Output the [X, Y] coordinate of the center of the cell containing the given text.  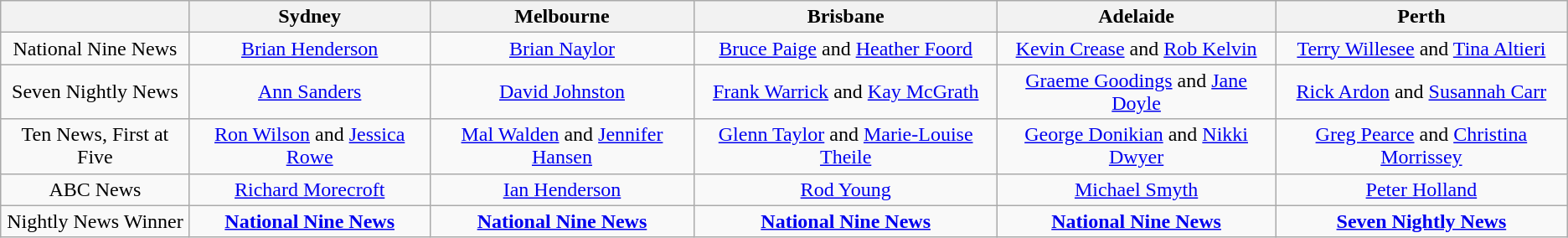
Nightly News Winner [95, 221]
Glenn Taylor and Marie-Louise Theile [846, 146]
David Johnston [561, 92]
Peter Holland [1422, 189]
Adelaide [1137, 17]
Perth [1422, 17]
Greg Pearce and Christina Morrissey [1422, 146]
Ann Sanders [310, 92]
Ian Henderson [561, 189]
Sydney [310, 17]
George Donikian and Nikki Dwyer [1137, 146]
Richard Morecroft [310, 189]
Michael Smyth [1137, 189]
Ron Wilson and Jessica Rowe [310, 146]
Terry Willesee and Tina Altieri [1422, 49]
Mal Walden and Jennifer Hansen [561, 146]
Brian Henderson [310, 49]
ABC News [95, 189]
Frank Warrick and Kay McGrath [846, 92]
Bruce Paige and Heather Foord [846, 49]
Kevin Crease and Rob Kelvin [1137, 49]
Brian Naylor [561, 49]
Melbourne [561, 17]
Graeme Goodings and Jane Doyle [1137, 92]
Ten News, First at Five [95, 146]
Rick Ardon and Susannah Carr [1422, 92]
Rod Young [846, 189]
Brisbane [846, 17]
